Pinpoint the cell where the given text exists, returning its (X, Y) midpoint coordinate. 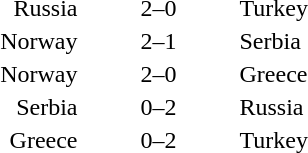
0–2 (158, 107)
2–1 (158, 41)
2–0 (158, 74)
